Output the [X, Y] coordinate of the center of the cell containing the given text.  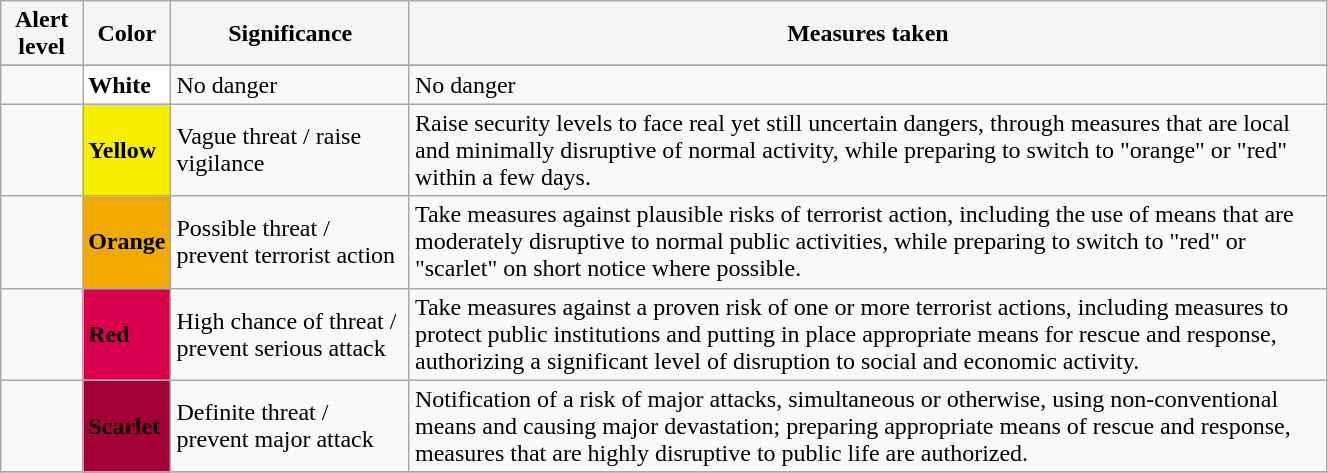
Vague threat / raise vigilance [290, 150]
Orange [127, 242]
Significance [290, 34]
Red [127, 334]
Measures taken [868, 34]
Possible threat / prevent terrorist action [290, 242]
Scarlet [127, 426]
High chance of threat / prevent serious attack [290, 334]
White [127, 85]
Yellow [127, 150]
Definite threat / prevent major attack [290, 426]
Color [127, 34]
Alert level [42, 34]
